Provide the [X, Y] coordinate of the cell's center where the given text is located.  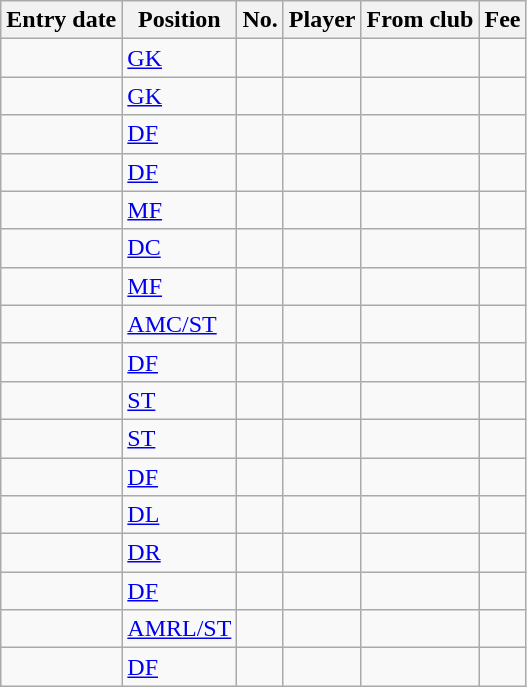
DL [180, 515]
Entry date [62, 20]
From club [420, 20]
DR [180, 553]
Player [322, 20]
No. [260, 20]
Position [180, 20]
AMRL/ST [180, 629]
DC [180, 248]
Fee [502, 20]
AMC/ST [180, 324]
